Find where the given text appears and provide that cell's center as (X, Y) coordinate. 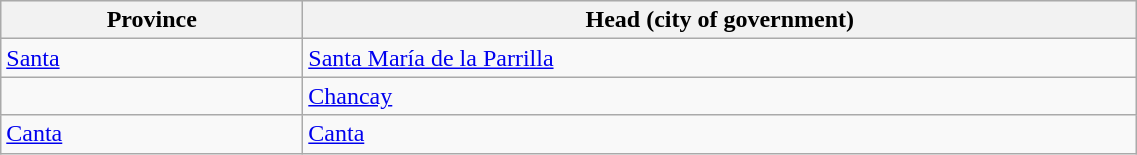
Province (152, 20)
Santa María de la Parrilla (720, 58)
Head (city of government) (720, 20)
Chancay (720, 96)
Santa (152, 58)
